For the text-containing cell, return its midpoint in [X, Y] coordinate format. 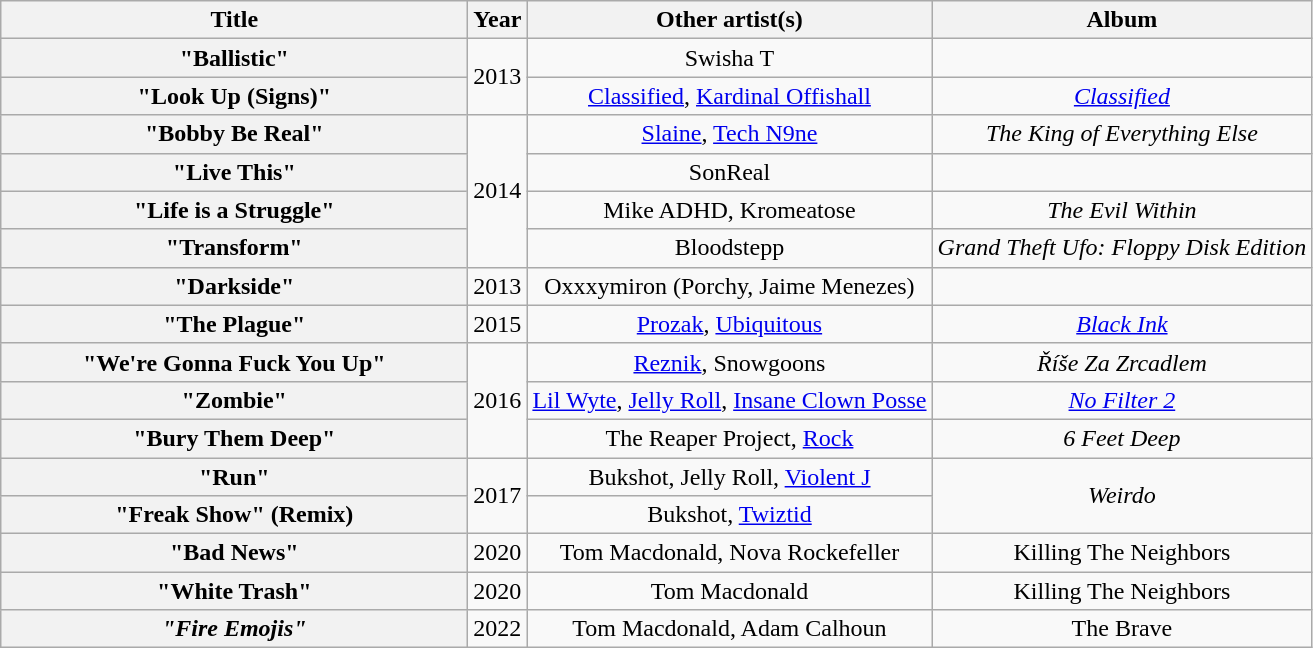
"Ballistic" [234, 58]
Weirdo [1122, 496]
Classified, Kardinal Offishall [730, 96]
The Brave [1122, 629]
"Bad News" [234, 553]
"Fire Emojis" [234, 629]
The Reaper Project, Rock [730, 438]
Album [1122, 20]
Title [234, 20]
Prozak, Ubiquitous [730, 324]
2015 [498, 324]
"The Plague" [234, 324]
Mike ADHD, Kromeatose [730, 210]
Oxxxymiron (Porchy, Jaime Menezes) [730, 286]
"We're Gonna Fuck You Up" [234, 362]
"Bobby Be Real" [234, 134]
SonReal [730, 172]
Lil Wyte, Jelly Roll, Insane Clown Posse [730, 400]
Classified [1122, 96]
"Run" [234, 477]
6 Feet Deep [1122, 438]
Tom Macdonald [730, 591]
2014 [498, 191]
Grand Theft Ufo: Floppy Disk Edition [1122, 248]
Bukshot, Twiztid [730, 515]
Swisha T [730, 58]
Reznik, Snowgoons [730, 362]
The King of Everything Else [1122, 134]
Slaine, Tech N9ne [730, 134]
Tom Macdonald, Nova Rockefeller [730, 553]
Other artist(s) [730, 20]
Black Ink [1122, 324]
"White Trash" [234, 591]
Tom Macdonald, Adam Calhoun [730, 629]
"Bury Them Deep" [234, 438]
The Evil Within [1122, 210]
"Freak Show" (Remix) [234, 515]
2017 [498, 496]
Bloodstepp [730, 248]
"Darkside" [234, 286]
"Transform" [234, 248]
Bukshot, Jelly Roll, Violent J [730, 477]
"Live This" [234, 172]
"Look Up (Signs)" [234, 96]
Říše Za Zrcadlem [1122, 362]
"Life is a Struggle" [234, 210]
2022 [498, 629]
No Filter 2 [1122, 400]
2016 [498, 400]
Year [498, 20]
"Zombie" [234, 400]
